Detect which cell encompasses the target text, then output its [x, y] center coordinate. 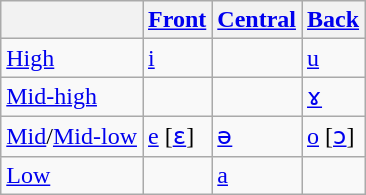
u [334, 58]
Central [257, 20]
a [257, 175]
Mid-high [72, 97]
Back [334, 20]
High [72, 58]
e [ɛ] [176, 136]
ə [257, 136]
Low [72, 175]
o [ɔ] [334, 136]
i [176, 58]
Front [176, 20]
ɤ [334, 97]
Mid/Mid-low [72, 136]
